Extract the [X, Y] coordinate from the center of the cell holding the provided text.  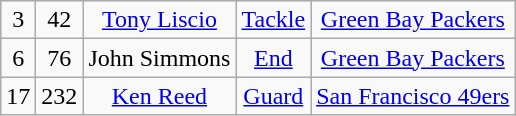
John Simmons [160, 58]
Guard [274, 96]
76 [60, 58]
San Francisco 49ers [413, 96]
6 [18, 58]
Tony Liscio [160, 20]
232 [60, 96]
42 [60, 20]
17 [18, 96]
Ken Reed [160, 96]
End [274, 58]
3 [18, 20]
Tackle [274, 20]
